Return the (x, y) coordinate for the center point of the cell that contains the specified text.  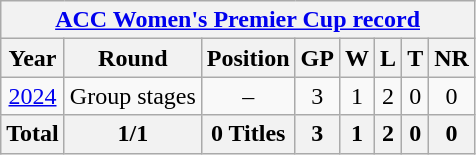
L (388, 58)
GP (317, 58)
Position (248, 58)
W (356, 58)
Year (33, 58)
1/1 (132, 134)
Group stages (132, 96)
ACC Women's Premier Cup record (238, 20)
T (416, 58)
2024 (33, 96)
0 Titles (248, 134)
– (248, 96)
Round (132, 58)
Total (33, 134)
NR (452, 58)
